Search for the cell housing the specified text and yield its (x, y) center coordinate. 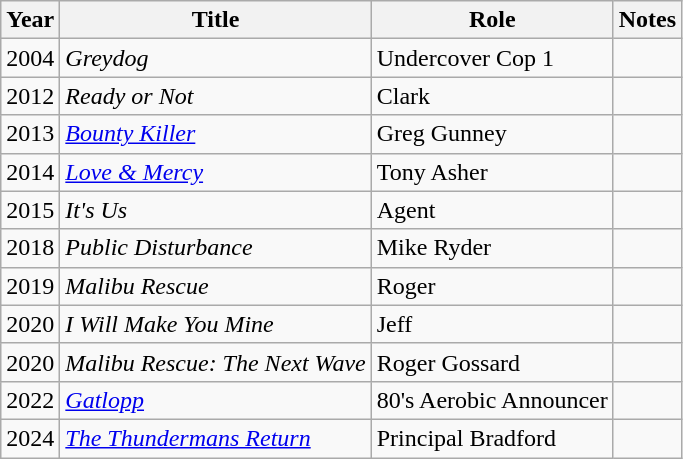
Love & Mercy (216, 172)
2013 (30, 134)
2004 (30, 58)
Malibu Rescue (216, 286)
2015 (30, 210)
80's Aerobic Announcer (492, 400)
Title (216, 20)
Gatlopp (216, 400)
Notes (647, 20)
Mike Ryder (492, 248)
Jeff (492, 324)
Principal Bradford (492, 438)
Ready or Not (216, 96)
Roger Gossard (492, 362)
Public Disturbance (216, 248)
I Will Make You Mine (216, 324)
2022 (30, 400)
Malibu Rescue: The Next Wave (216, 362)
Role (492, 20)
Undercover Cop 1 (492, 58)
2018 (30, 248)
Year (30, 20)
2019 (30, 286)
Bounty Killer (216, 134)
Greydog (216, 58)
It's Us (216, 210)
Tony Asher (492, 172)
Clark (492, 96)
The Thundermans Return (216, 438)
Agent (492, 210)
Roger (492, 286)
2012 (30, 96)
2014 (30, 172)
2024 (30, 438)
Greg Gunney (492, 134)
